Determine the [X, Y] coordinate at the center of the cell enclosing the given text.  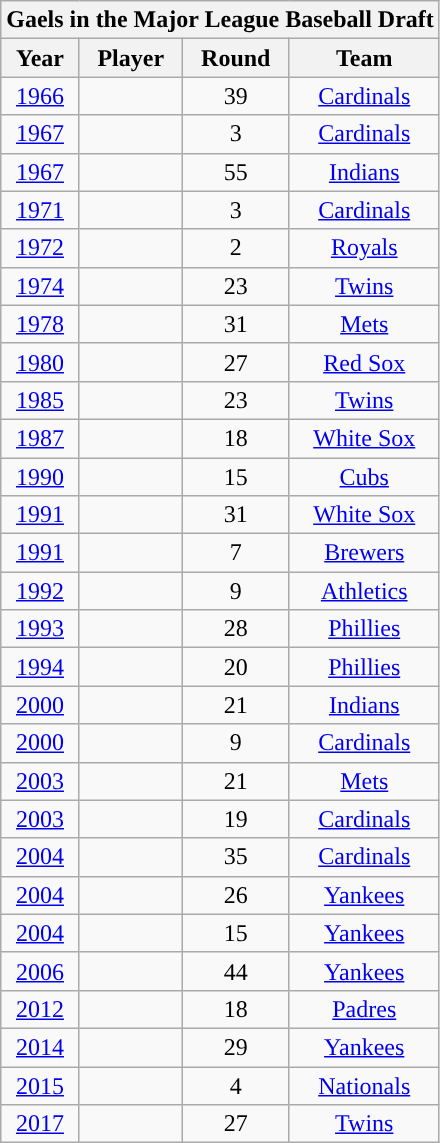
1990 [40, 477]
2014 [40, 1047]
Athletics [364, 591]
1994 [40, 667]
1972 [40, 248]
Red Sox [364, 362]
1966 [40, 96]
2017 [40, 1124]
1993 [40, 629]
1971 [40, 210]
2006 [40, 971]
1974 [40, 286]
29 [236, 1047]
2 [236, 248]
Team [364, 58]
19 [236, 819]
55 [236, 172]
7 [236, 553]
28 [236, 629]
35 [236, 857]
Cubs [364, 477]
4 [236, 1085]
Nationals [364, 1085]
Royals [364, 248]
1980 [40, 362]
39 [236, 96]
Gaels in the Major League Baseball Draft [220, 20]
Padres [364, 1009]
44 [236, 971]
1987 [40, 438]
2015 [40, 1085]
Brewers [364, 553]
Player [130, 58]
Year [40, 58]
1978 [40, 324]
1985 [40, 400]
Round [236, 58]
20 [236, 667]
26 [236, 895]
1992 [40, 591]
2012 [40, 1009]
